Search for the cell housing the specified text and yield its [X, Y] center coordinate. 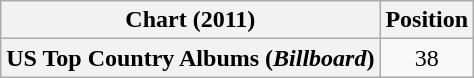
38 [427, 58]
US Top Country Albums (Billboard) [190, 58]
Chart (2011) [190, 20]
Position [427, 20]
